Return (X, Y) of the center of cell containing provided text 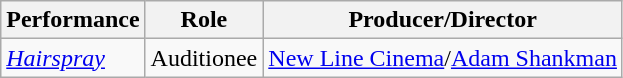
Auditionee (204, 58)
Hairspray (73, 58)
Producer/Director (443, 20)
Performance (73, 20)
Role (204, 20)
New Line Cinema/Adam Shankman (443, 58)
